Return the (x, y) coordinate for the center point of the cell that contains the specified text.  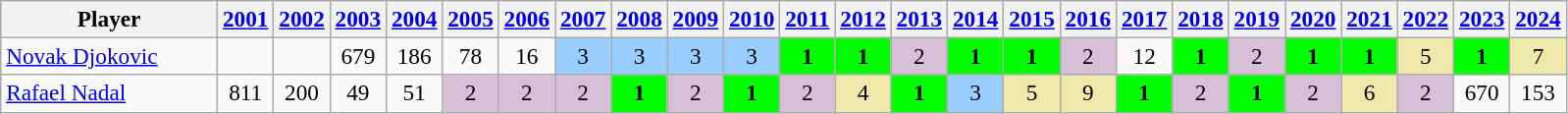
811 (245, 93)
6 (1370, 93)
2006 (526, 19)
Player (110, 19)
2015 (1032, 19)
2021 (1370, 19)
78 (471, 56)
2011 (808, 19)
Rafael Nadal (110, 93)
2013 (918, 19)
2016 (1087, 19)
9 (1087, 93)
2023 (1482, 19)
2019 (1256, 19)
2004 (414, 19)
16 (526, 56)
4 (863, 93)
153 (1539, 93)
2008 (640, 19)
679 (357, 56)
670 (1482, 93)
49 (357, 93)
2020 (1313, 19)
2003 (357, 19)
2005 (471, 19)
2022 (1425, 19)
2017 (1144, 19)
2009 (695, 19)
2014 (975, 19)
200 (302, 93)
2024 (1539, 19)
2018 (1201, 19)
186 (414, 56)
2007 (583, 19)
7 (1539, 56)
12 (1144, 56)
Novak Djokovic (110, 56)
51 (414, 93)
2001 (245, 19)
2012 (863, 19)
2010 (752, 19)
2002 (302, 19)
